From the cell containing the given text, extract its center point as (x, y) coordinate. 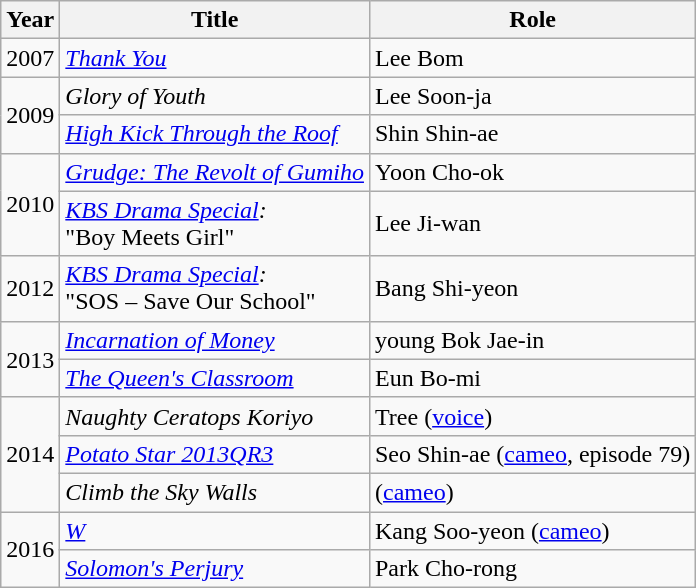
2012 (30, 288)
The Queen's Classroom (215, 378)
KBS Drama Special:"Boy Meets Girl" (215, 224)
Eun Bo-mi (532, 378)
Climb the Sky Walls (215, 492)
Seo Shin-ae (cameo, episode 79) (532, 454)
2013 (30, 359)
Glory of Youth (215, 96)
Year (30, 20)
Yoon Cho-ok (532, 172)
2016 (30, 550)
W (215, 531)
Lee Soon-ja (532, 96)
KBS Drama Special:"SOS – Save Our School" (215, 288)
2007 (30, 58)
Bang Shi-yeon (532, 288)
Grudge: The Revolt of Gumiho (215, 172)
2014 (30, 454)
High Kick Through the Roof (215, 134)
Naughty Ceratops Koriyo (215, 416)
2009 (30, 115)
Incarnation of Money (215, 340)
Role (532, 20)
2010 (30, 204)
Thank You (215, 58)
Solomon's Perjury (215, 569)
Tree (voice) (532, 416)
(cameo) (532, 492)
Lee Bom (532, 58)
Kang Soo-yeon (cameo) (532, 531)
Shin Shin-ae (532, 134)
Lee Ji-wan (532, 224)
Potato Star 2013QR3 (215, 454)
Title (215, 20)
Park Cho-rong (532, 569)
young Bok Jae-in (532, 340)
